Search for the cell housing the specified text and yield its (X, Y) center coordinate. 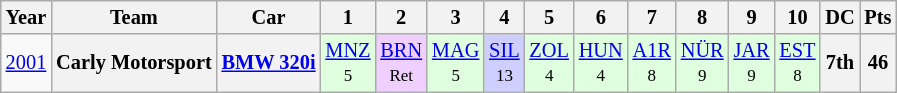
HUN4 (601, 63)
Team (134, 17)
1 (348, 17)
BRNRet (401, 63)
Pts (878, 17)
7 (652, 17)
SIL13 (504, 63)
EST8 (797, 63)
A1R8 (652, 63)
JAR9 (752, 63)
NÜR9 (702, 63)
BMW 320i (269, 63)
Year (26, 17)
Carly Motorsport (134, 63)
MAG5 (456, 63)
5 (550, 17)
8 (702, 17)
ZOL4 (550, 63)
7th (840, 63)
3 (456, 17)
2 (401, 17)
2001 (26, 63)
MNZ5 (348, 63)
9 (752, 17)
4 (504, 17)
10 (797, 17)
46 (878, 63)
DC (840, 17)
6 (601, 17)
Car (269, 17)
